Determine the [x, y] coordinate at the center of the cell enclosing the given text.  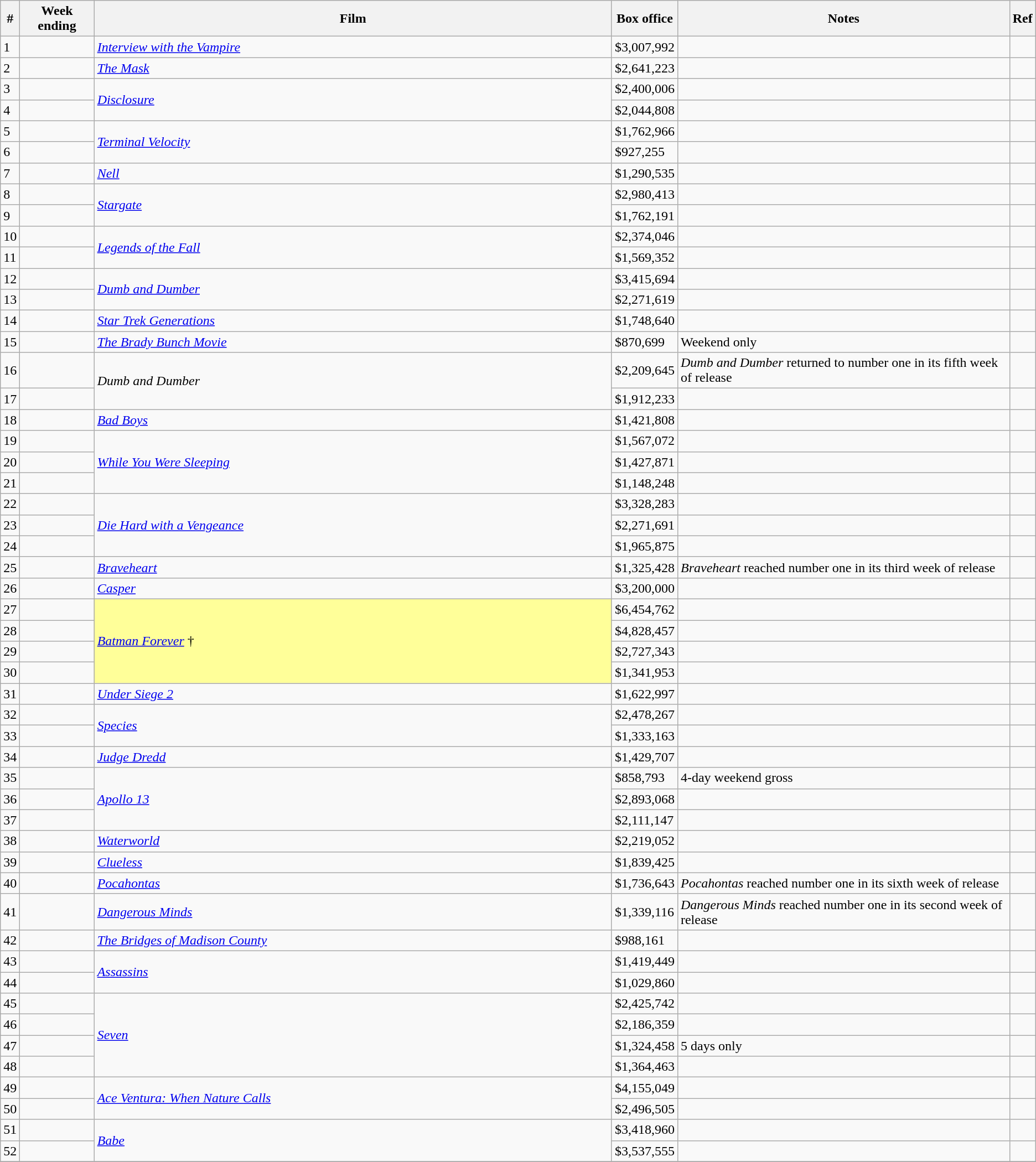
5 days only [843, 1046]
Dangerous Minds reached number one in its second week of release [843, 912]
Waterworld [353, 841]
$1,762,191 [644, 215]
42 [10, 940]
$4,155,049 [644, 1088]
$3,415,694 [644, 278]
$2,271,619 [644, 300]
51 [10, 1130]
$1,325,428 [644, 567]
$2,727,343 [644, 652]
5 [10, 131]
4 [10, 110]
30 [10, 673]
Apollo 13 [353, 799]
Interview with the Vampire [353, 47]
14 [10, 321]
$2,271,691 [644, 525]
$2,111,147 [644, 820]
Terminal Velocity [353, 142]
50 [10, 1109]
13 [10, 300]
Bad Boys [353, 420]
3 [10, 89]
Clueless [353, 862]
Dumb and Dumber returned to number one in its fifth week of release [843, 371]
$3,328,283 [644, 504]
6 [10, 152]
$1,567,072 [644, 441]
$870,699 [644, 342]
Ref [1023, 19]
$3,537,555 [644, 1151]
$1,290,535 [644, 173]
Weekend only [843, 342]
Die Hard with a Vengeance [353, 525]
$927,255 [644, 152]
33 [10, 736]
7 [10, 173]
37 [10, 820]
48 [10, 1067]
Pocahontas reached number one in its sixth week of release [843, 883]
45 [10, 1004]
$1,427,871 [644, 462]
Babe [353, 1140]
$1,029,860 [644, 982]
Stargate [353, 205]
23 [10, 525]
2 [10, 68]
52 [10, 1151]
Dangerous Minds [353, 912]
29 [10, 652]
41 [10, 912]
$1,912,233 [644, 399]
35 [10, 778]
While You Were Sleeping [353, 462]
Disclosure [353, 100]
Nell [353, 173]
$1,419,449 [644, 961]
8 [10, 194]
49 [10, 1088]
40 [10, 883]
15 [10, 342]
Under Siege 2 [353, 694]
$1,324,458 [644, 1046]
26 [10, 588]
25 [10, 567]
$1,364,463 [644, 1067]
$1,622,997 [644, 694]
Star Trek Generations [353, 321]
Braveheart reached number one in its third week of release [843, 567]
21 [10, 483]
$6,454,762 [644, 609]
20 [10, 462]
Braveheart [353, 567]
$1,148,248 [644, 483]
17 [10, 399]
36 [10, 799]
10 [10, 236]
1 [10, 47]
4-day weekend gross [843, 778]
$2,044,808 [644, 110]
11 [10, 257]
Film [353, 19]
The Mask [353, 68]
$2,186,359 [644, 1025]
$1,341,953 [644, 673]
$1,736,643 [644, 883]
Judge Dredd [353, 757]
38 [10, 841]
Legends of the Fall [353, 247]
$2,400,006 [644, 89]
$1,569,352 [644, 257]
34 [10, 757]
46 [10, 1025]
$3,007,992 [644, 47]
$4,828,457 [644, 630]
# [10, 19]
31 [10, 694]
39 [10, 862]
$2,219,052 [644, 841]
$1,333,163 [644, 736]
28 [10, 630]
Week ending [57, 19]
$2,893,068 [644, 799]
43 [10, 961]
$2,980,413 [644, 194]
$3,418,960 [644, 1130]
9 [10, 215]
22 [10, 504]
12 [10, 278]
$2,478,267 [644, 715]
Seven [353, 1035]
$2,425,742 [644, 1004]
24 [10, 546]
$1,339,116 [644, 912]
$988,161 [644, 940]
$1,762,966 [644, 131]
$2,641,223 [644, 68]
$3,200,000 [644, 588]
$2,209,645 [644, 371]
$1,839,425 [644, 862]
$1,748,640 [644, 321]
Ace Ventura: When Nature Calls [353, 1098]
Assassins [353, 972]
32 [10, 715]
$2,374,046 [644, 236]
$858,793 [644, 778]
44 [10, 982]
$1,421,808 [644, 420]
$2,496,505 [644, 1109]
Box office [644, 19]
47 [10, 1046]
19 [10, 441]
$1,965,875 [644, 546]
$1,429,707 [644, 757]
Pocahontas [353, 883]
27 [10, 609]
The Brady Bunch Movie [353, 342]
The Bridges of Madison County [353, 940]
Casper [353, 588]
Batman Forever † [353, 641]
16 [10, 371]
Species [353, 725]
18 [10, 420]
Notes [843, 19]
